From the cell containing the given text, extract its center point as (X, Y) coordinate. 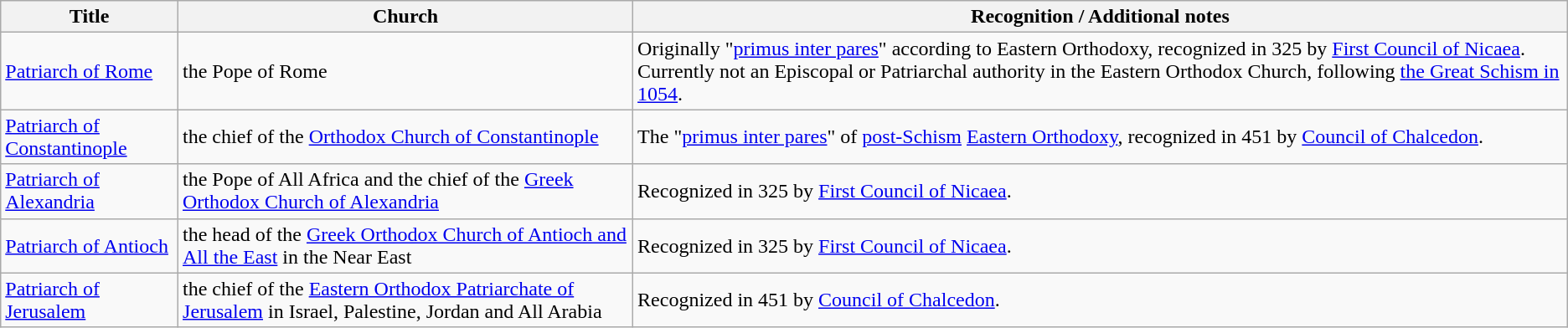
Recognition / Additional notes (1101, 17)
Patriarch of Jerusalem (90, 300)
the Pope of Rome (405, 71)
Recognized in 451 by Council of Chalcedon. (1101, 300)
the chief of the Eastern Orthodox Patriarchate of Jerusalem in Israel, Palestine, Jordan and All Arabia (405, 300)
the Pope of All Africa and the chief of the Greek Orthodox Church of Alexandria (405, 191)
the chief of the Orthodox Church of Constantinople (405, 137)
Patriarch of Rome (90, 71)
Title (90, 17)
Patriarch of Alexandria (90, 191)
the head of the Greek Orthodox Church of Antioch and All the East in the Near East (405, 246)
The "primus inter pares" of post-Schism Eastern Orthodoxy, recognized in 451 by Council of Chalcedon. (1101, 137)
Patriarch of Antioch (90, 246)
Church (405, 17)
Patriarch of Constantinople (90, 137)
